Pinpoint the cell where the given text exists, returning its (X, Y) midpoint coordinate. 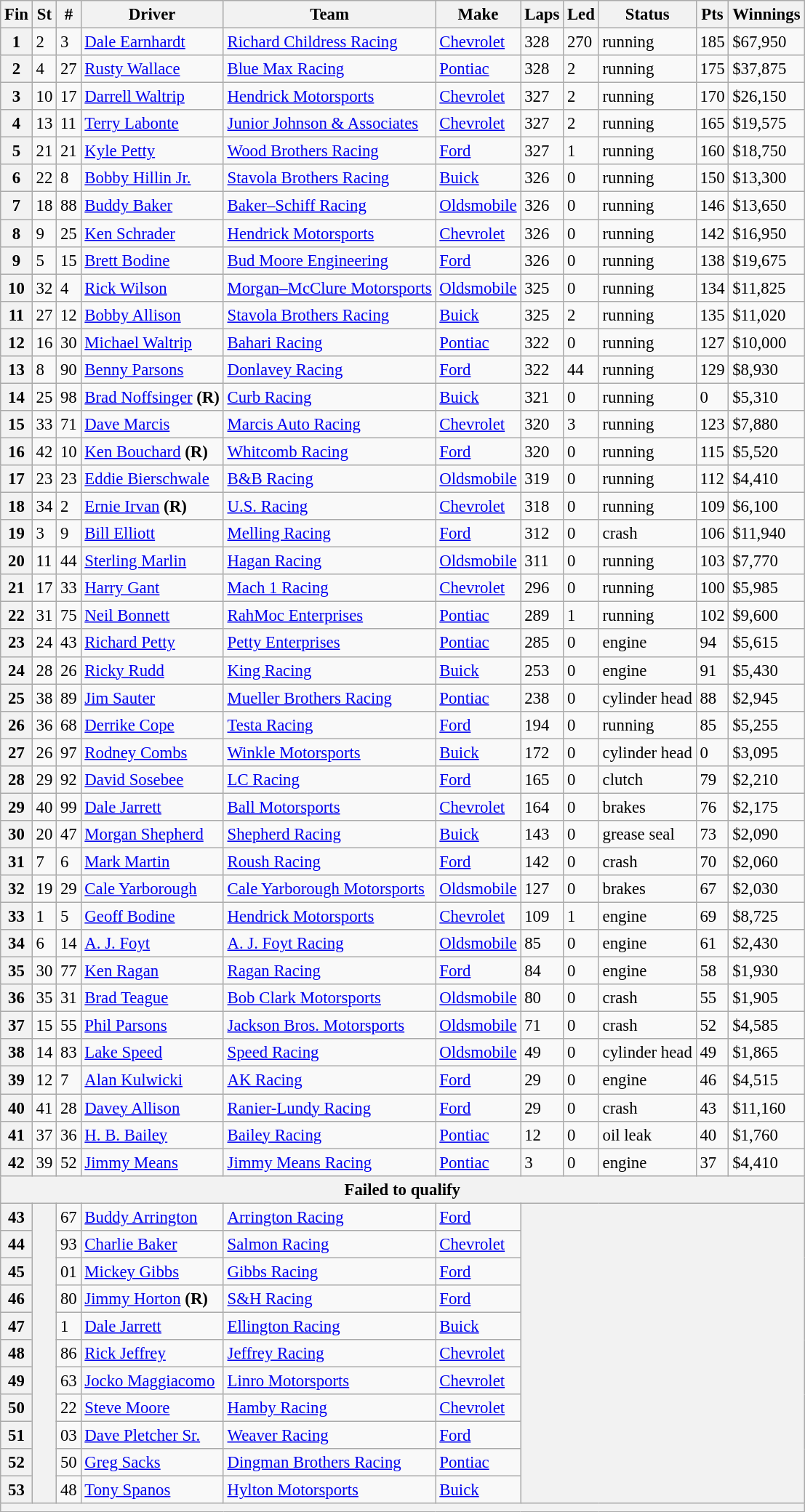
$16,950 (766, 233)
$11,020 (766, 315)
Jocko Maggiacomo (152, 1381)
164 (542, 807)
Ranier-Lundy Racing (329, 1108)
$10,000 (766, 342)
Richard Childress Racing (329, 42)
319 (542, 479)
77 (68, 971)
Cale Yarborough Motorsports (329, 889)
Make (478, 15)
91 (713, 670)
Gibbs Racing (329, 1271)
69 (713, 917)
Dingman Brothers Racing (329, 1463)
$1,865 (766, 1053)
Donlavey Racing (329, 370)
# (68, 15)
Jeffrey Racing (329, 1354)
Winnings (766, 15)
$37,875 (766, 69)
$2,430 (766, 944)
RahMoc Enterprises (329, 616)
93 (68, 1244)
David Sosebee (152, 780)
Failed to qualify (403, 1189)
$5,520 (766, 451)
clutch (647, 780)
$19,675 (766, 260)
Charlie Baker (152, 1244)
150 (713, 178)
115 (713, 451)
98 (68, 397)
$13,650 (766, 206)
Buddy Arrington (152, 1217)
Darrell Waltrip (152, 97)
312 (542, 534)
Ken Schrader (152, 233)
Richard Petty (152, 643)
238 (542, 698)
Arrington Racing (329, 1217)
253 (542, 670)
185 (713, 42)
Michael Waltrip (152, 342)
Brett Bodine (152, 260)
Davey Allison (152, 1108)
Ricky Rudd (152, 670)
92 (68, 780)
Team (329, 15)
Winkle Motorsports (329, 752)
172 (542, 752)
Mark Martin (152, 861)
311 (542, 561)
Terry Labonte (152, 124)
Mickey Gibbs (152, 1271)
$2,030 (766, 889)
Melling Racing (329, 534)
Ken Bouchard (R) (152, 451)
160 (713, 151)
134 (713, 288)
Baker–Schiff Racing (329, 206)
AK Racing (329, 1080)
89 (68, 698)
143 (542, 835)
$1,760 (766, 1135)
Testa Racing (329, 725)
Eddie Bierschwale (152, 479)
Benny Parsons (152, 370)
oil leak (647, 1135)
Pts (713, 15)
$11,825 (766, 288)
Neil Bonnett (152, 616)
Led (582, 15)
146 (713, 206)
Ken Ragan (152, 971)
$1,930 (766, 971)
112 (713, 479)
Tony Spanos (152, 1490)
$13,300 (766, 178)
Ball Motorsports (329, 807)
Mueller Brothers Racing (329, 698)
Brad Teague (152, 998)
LC Racing (329, 780)
58 (713, 971)
Cale Yarborough (152, 889)
Greg Sacks (152, 1463)
Jim Sauter (152, 698)
$7,770 (766, 561)
Rick Wilson (152, 288)
Bobby Hillin Jr. (152, 178)
Whitcomb Racing (329, 451)
170 (713, 97)
A. J. Foyt (152, 944)
Bahari Racing (329, 342)
Morgan Shepherd (152, 835)
$8,930 (766, 370)
$2,210 (766, 780)
Jimmy Horton (R) (152, 1299)
94 (713, 643)
$19,575 (766, 124)
Derrike Cope (152, 725)
$67,950 (766, 42)
grease seal (647, 835)
Rusty Wallace (152, 69)
$7,880 (766, 425)
Brad Noffsinger (R) (152, 397)
Ellington Racing (329, 1326)
Dave Pletcher Sr. (152, 1436)
76 (713, 807)
Status (647, 15)
Jackson Bros. Motorsports (329, 1026)
$3,095 (766, 752)
Phil Parsons (152, 1026)
Alan Kulwicki (152, 1080)
Fin (17, 15)
318 (542, 507)
B&B Racing (329, 479)
83 (68, 1053)
Dave Marcis (152, 425)
194 (542, 725)
$5,255 (766, 725)
Sterling Marlin (152, 561)
Steve Moore (152, 1408)
Salmon Racing (329, 1244)
79 (713, 780)
296 (542, 588)
100 (713, 588)
103 (713, 561)
Rodney Combs (152, 752)
75 (68, 616)
102 (713, 616)
$9,600 (766, 616)
Geoff Bodine (152, 917)
$5,430 (766, 670)
Kyle Petty (152, 151)
$8,725 (766, 917)
$18,750 (766, 151)
$26,150 (766, 97)
106 (713, 534)
$4,585 (766, 1026)
Dale Earnhardt (152, 42)
$5,985 (766, 588)
Curb Racing (329, 397)
Mach 1 Racing (329, 588)
Jimmy Means Racing (329, 1162)
$6,100 (766, 507)
Roush Racing (329, 861)
68 (68, 725)
138 (713, 260)
U.S. Racing (329, 507)
99 (68, 807)
$4,515 (766, 1080)
135 (713, 315)
Speed Racing (329, 1053)
$2,945 (766, 698)
S&H Racing (329, 1299)
$5,310 (766, 397)
$2,090 (766, 835)
03 (68, 1436)
01 (68, 1271)
Laps (542, 15)
Harry Gant (152, 588)
$1,905 (766, 998)
$11,160 (766, 1108)
$2,175 (766, 807)
Bailey Racing (329, 1135)
129 (713, 370)
Petty Enterprises (329, 643)
Linro Motorsports (329, 1381)
321 (542, 397)
86 (68, 1354)
285 (542, 643)
Buddy Baker (152, 206)
45 (17, 1271)
289 (542, 616)
Junior Johnson & Associates (329, 124)
Hagan Racing (329, 561)
175 (713, 69)
$2,060 (766, 861)
Ragan Racing (329, 971)
51 (17, 1436)
53 (17, 1490)
$5,615 (766, 643)
Wood Brothers Racing (329, 151)
90 (68, 370)
84 (542, 971)
Shepherd Racing (329, 835)
61 (713, 944)
Bud Moore Engineering (329, 260)
$11,940 (766, 534)
Marcis Auto Racing (329, 425)
Driver (152, 15)
Hamby Racing (329, 1408)
Bobby Allison (152, 315)
Lake Speed (152, 1053)
63 (68, 1381)
Rick Jeffrey (152, 1354)
Ernie Irvan (R) (152, 507)
Bill Elliott (152, 534)
Jimmy Means (152, 1162)
70 (713, 861)
73 (713, 835)
Bob Clark Motorsports (329, 998)
H. B. Bailey (152, 1135)
97 (68, 752)
Morgan–McClure Motorsports (329, 288)
Weaver Racing (329, 1436)
Blue Max Racing (329, 69)
St (44, 15)
Hylton Motorsports (329, 1490)
A. J. Foyt Racing (329, 944)
King Racing (329, 670)
123 (713, 425)
270 (582, 42)
